Output the [x, y] coordinate of the center of the cell containing the given text.  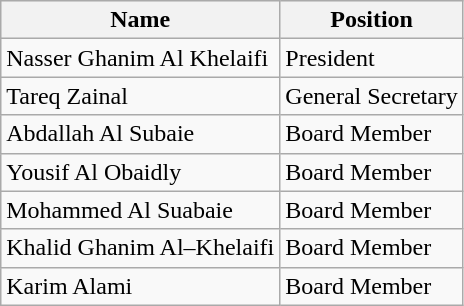
President [372, 58]
Karim Alami [140, 286]
Yousif Al Obaidly [140, 172]
Nasser Ghanim Al Khelaifi [140, 58]
Tareq Zainal [140, 96]
Mohammed Al Suabaie [140, 210]
Position [372, 20]
Khalid Ghanim Al–Khelaifi [140, 248]
Abdallah Al Subaie [140, 134]
Name [140, 20]
General Secretary [372, 96]
